Output the [X, Y] coordinate of the center of the cell containing the given text.  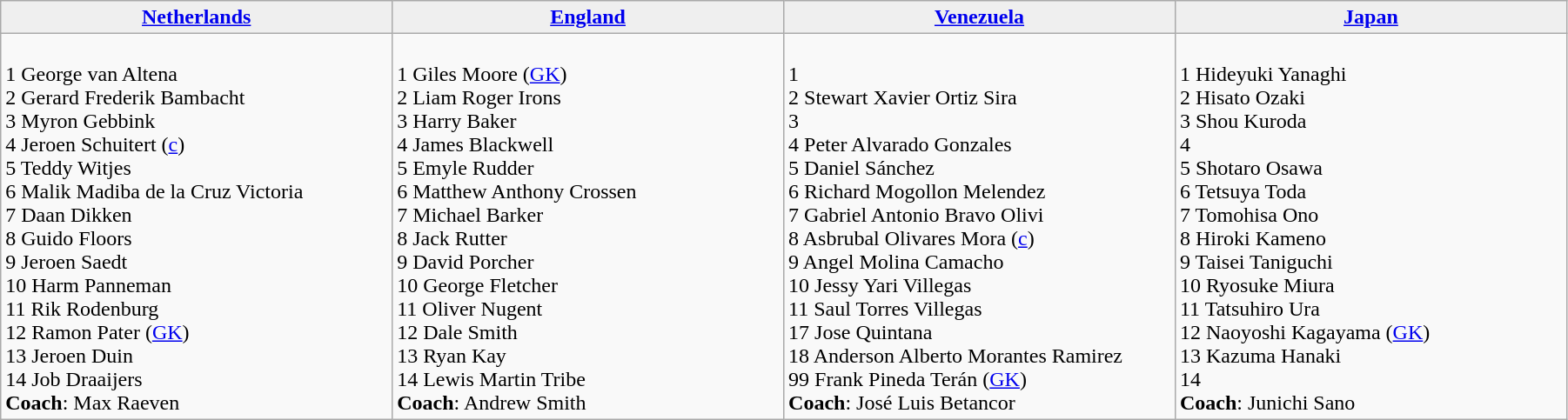
Venezuela [980, 17]
England [588, 17]
Japan [1370, 17]
Netherlands [197, 17]
